Scan for the cell matching the given text and deliver its (x, y) coordinate at center. 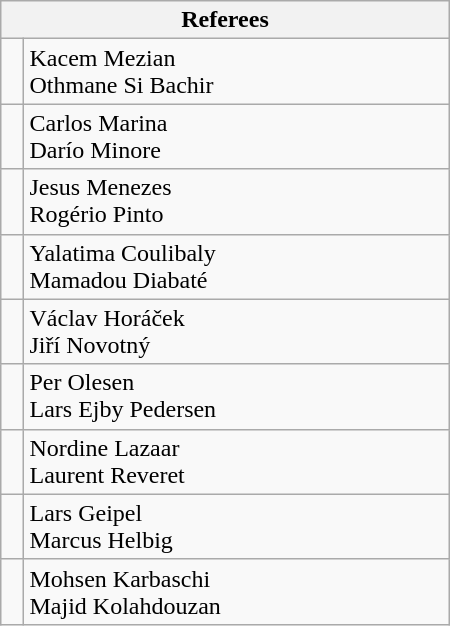
Referees (225, 20)
Per OlesenLars Ejby Pedersen (236, 396)
Mohsen KarbaschiMajid Kolahdouzan (236, 592)
Carlos MarinaDarío Minore (236, 136)
Kacem MezianOthmane Si Bachir (236, 72)
Jesus MenezesRogério Pinto (236, 202)
Lars GeipelMarcus Helbig (236, 526)
Nordine LazaarLaurent Reveret (236, 462)
Yalatima CoulibalyMamadou Diabaté (236, 266)
Václav HoráčekJiří Novotný (236, 332)
